Locate the cell with the specified text and output its [x, y] center coordinate. 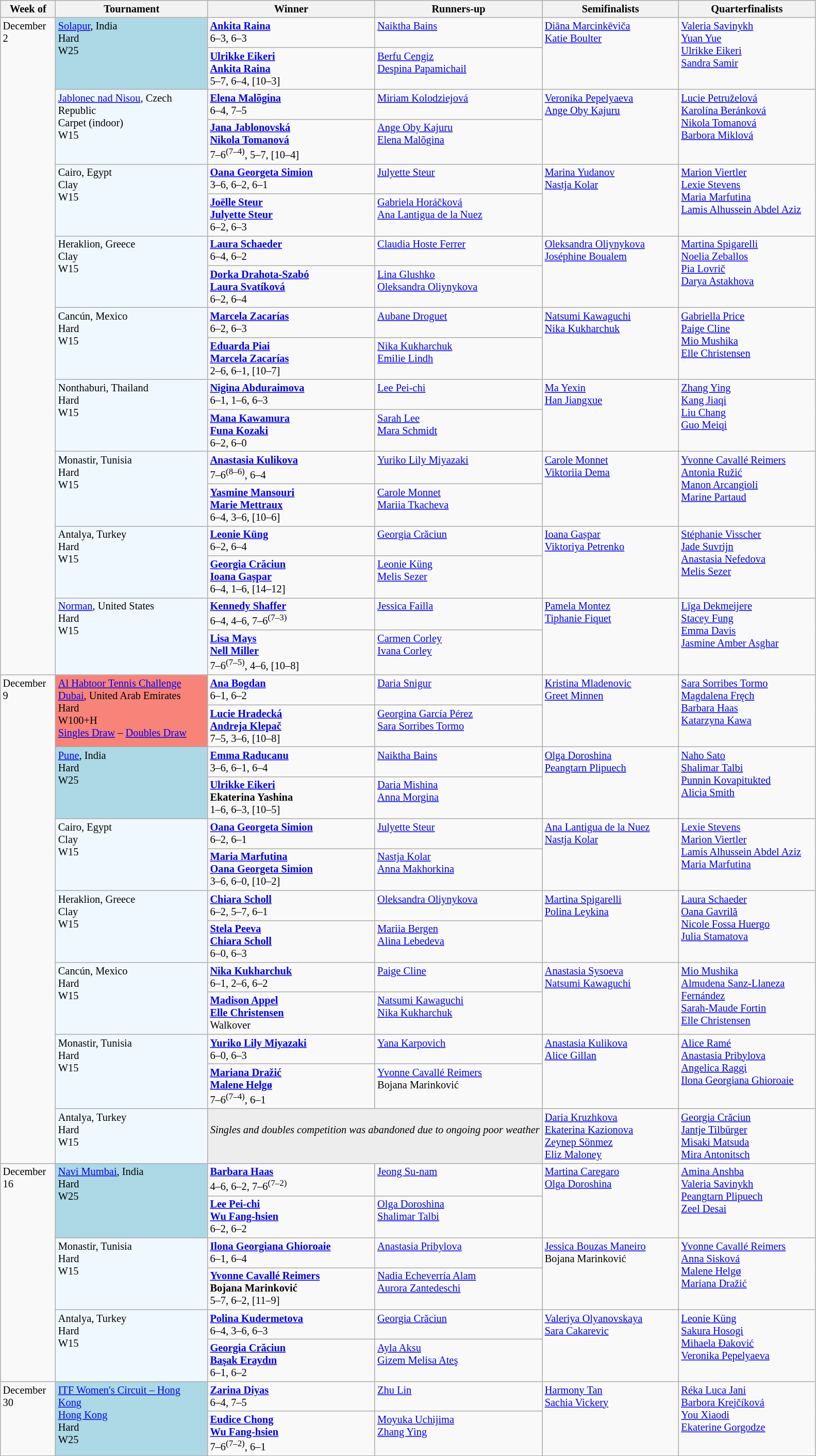
Carole Monnet Viktoriia Dema [610, 489]
Ilona Georgiana Ghioroaie 6–1, 6–4 [292, 1252]
Ayla Aksu Gizem Melisa Ateş [459, 1360]
Pune, India Hard W25 [132, 783]
Navi Mumbai, India Hard W25 [132, 1200]
December 30 [28, 1419]
Naho Sato Shalimar Talbi Punnin Kovapitukted Alicia Smith [747, 783]
Mana Kawamura Funa Kozaki 6–2, 6–0 [292, 431]
Laura Schaeder Oana Gavrilă Nicole Fossa Huergo Julia Stamatova [747, 926]
Harmony Tan Sachia Vickery [610, 1419]
Jessica Failla [459, 614]
Paige Cline [459, 977]
Yvonne Cavallé Reimers Bojana Marinković [459, 1086]
Eduarda Piai Marcela Zacarías 2–6, 6–1, [10–7] [292, 358]
Nika Kukharchuk 6–1, 2–6, 6–2 [292, 977]
Runners-up [459, 9]
Stela Peeva Chiara Scholl 6–0, 6–3 [292, 941]
Amina Anshba Valeria Savinykh Peangtarn Plipuech Zeel Desai [747, 1200]
Yana Karpovich [459, 1049]
Al Habtoor Tennis Challenge Dubai, United Arab Emirates Hard W100+H Singles Draw – Doubles Draw [132, 710]
December 2 [28, 346]
Nigina Abduraimova 6–1, 1–6, 6–3 [292, 394]
Lucie Hradecká Andreja Klepač 7–5, 3–6, [10–8] [292, 726]
Jeong Su-nam [459, 1180]
Norman, United States Hard W15 [132, 636]
Ana Lantigua de la Nuez Nastja Kolar [610, 855]
Nadia Echeverría Alam Aurora Zantedeschi [459, 1288]
Yuriko Lily Miyazaki [459, 467]
Chiara Scholl 6–2, 5–7, 6–1 [292, 905]
Oleksandra Oliynykova [459, 905]
Lexie Stevens Marion Viertler Lamis Alhussein Abdel Aziz Maria Marfutina [747, 855]
Eudice Chong Wu Fang-hsien 7–6(7–2), 6–1 [292, 1433]
Georgia Crăciun Ioana Gașpar 6–4, 1–6, [14–12] [292, 576]
Réka Luca Jani Barbora Krejčíková You Xiaodi Ekaterine Gorgodze [747, 1419]
Berfu Cengiz Despina Papamichail [459, 69]
Daria Kruzhkova Ekaterina Kazionova Zeynep Sönmez Eliz Maloney [610, 1136]
Daria Mishina Anna Morgina [459, 798]
Sarah Lee Mara Schmidt [459, 431]
Polina Kudermetova 6–4, 3–6, 6–3 [292, 1325]
Ana Bogdan 6–1, 6–2 [292, 690]
Stéphanie Visscher Jade Suvrijn Anastasia Nefedova Melis Sezer [747, 562]
Mio Mushika Almudena Sanz-Llaneza Fernández Sarah-Maude Fortin Elle Christensen [747, 998]
Ange Oby Kajuru Elena Malõgina [459, 141]
Solapur, India Hard W25 [132, 54]
Leonie Küng Sakura Hosogi Mihaela Đaković Veronika Pepelyaeva [747, 1346]
Olga Doroshina Peangtarn Plipuech [610, 783]
Georgina García Pérez Sara Sorribes Tormo [459, 726]
Anastasia Kulikova Alice Gillan [610, 1071]
Oana Georgeta Simion 6–2, 6–1 [292, 834]
Leonie Küng 6–2, 6–4 [292, 541]
Oana Georgeta Simion 3–6, 6–2, 6–1 [292, 179]
Georgia Crăciun Başak Eraydın 6–1, 6–2 [292, 1360]
Georgia Crăciun Jantje Tilbürger Misaki Matsuda Mira Antonitsch [747, 1136]
Quarterfinalists [747, 9]
Madison Appel Elle Christensen Walkover [292, 1013]
Lee Pei-chi [459, 394]
Līga Dekmeijere Stacey Fung Emma Davis Jasmine Amber Asghar [747, 636]
Ulrikke Eikeri Ankita Raina 5–7, 6–4, [10–3] [292, 69]
Lisa Mays Nell Miller 7–6(7–5), 4–6, [10–8] [292, 653]
Diāna Marcinkēviča Katie Boulter [610, 54]
Carmen Corley Ivana Corley [459, 653]
Barbara Haas 4–6, 6–2, 7–6(7–2) [292, 1180]
Winner [292, 9]
Nika Kukharchuk Emilie Lindh [459, 358]
Yasmine Mansouri Marie Mettraux 6–4, 3–6, [10–6] [292, 505]
Veronika Pepelyaeva Ange Oby Kajuru [610, 127]
Mariana Dražić Malene Helgø 7–6(7–4), 6–1 [292, 1086]
Week of [28, 9]
Valeria Savinykh Yuan Yue Ulrikke Eikeri Sandra Samir [747, 54]
Daria Snigur [459, 690]
Yvonne Cavallé Reimers Antonia Ružić Manon Arcangioli Marine Partaud [747, 489]
Lina Glushko Oleksandra Oliynykova [459, 287]
Valeriya Olyanovskaya Sara Cakarevic [610, 1346]
Tournament [132, 9]
Kennedy Shaffer 6–4, 4–6, 7–6(7–3) [292, 614]
Lee Pei-chi Wu Fang-hsien 6–2, 6–2 [292, 1217]
Yuriko Lily Miyazaki 6–0, 6–3 [292, 1049]
Miriam Kolodziejová [459, 104]
Nonthaburi, Thailand Hard W15 [132, 416]
Dorka Drahota-Szabó Laura Svatíková 6–2, 6–4 [292, 287]
Zhu Lin [459, 1396]
Olga Doroshina Shalimar Talbi [459, 1217]
Kristina Mladenovic Greet Minnen [610, 710]
Aubane Droguet [459, 323]
Semifinalists [610, 9]
Claudia Hoste Ferrer [459, 251]
Ankita Raina 6–3, 6–3 [292, 32]
Nastja Kolar Anna Makhorkina [459, 869]
Ioana Gașpar Viktoriya Petrenko [610, 562]
Martina Caregaro Olga Doroshina [610, 1200]
December 9 [28, 919]
Sara Sorribes Tormo Magdalena Fręch Barbara Haas Katarzyna Kawa [747, 710]
Maria Marfutina Oana Georgeta Simion 3–6, 6–0, [10–2] [292, 869]
Singles and doubles competition was abandoned due to ongoing poor weather [375, 1136]
December 16 [28, 1272]
Jablonec nad Nisou, Czech Republic Carpet (indoor) W15 [132, 127]
Gabriella Price Paige Cline Mio Mushika Elle Christensen [747, 343]
Lucie Petruželová Karolína Beránková Nikola Tomanová Barbora Miklová [747, 127]
Zarina Diyas 6–4, 7–5 [292, 1396]
Zhang Ying Kang Jiaqi Liu Chang Guo Meiqi [747, 416]
Joëlle Steur Julyette Steur 6–2, 6–3 [292, 215]
Martina Spigarelli Polina Leykina [610, 926]
Martina Spigarelli Noelia Zeballos Pia Lovrič Darya Astakhova [747, 271]
Jessica Bouzas Maneiro Bojana Marinković [610, 1273]
Laura Schaeder 6–4, 6–2 [292, 251]
Pamela Montez Tiphanie Fiquet [610, 636]
Marina Yudanov Nastja Kolar [610, 200]
Alice Ramé Anastasia Pribylova Angelica Raggi Ilona Georgiana Ghioroaie [747, 1071]
Ma Yexin Han Jiangxue [610, 416]
Jana Jablonovská Nikola Tomanová 7–6(7–4), 5–7, [10–4] [292, 141]
Ulrikke Eikeri Ekaterina Yashina 1–6, 6–3, [10–5] [292, 798]
Elena Malõgina 6–4, 7–5 [292, 104]
Emma Raducanu 3–6, 6–1, 6–4 [292, 762]
ITF Women's Circuit – Hong Kong Hong Kong Hard W25 [132, 1419]
Anastasia Sysoeva Natsumi Kawaguchi [610, 998]
Gabriela Horáčková Ana Lantigua de la Nuez [459, 215]
Anastasia Kulikova 7–6(8–6), 6–4 [292, 467]
Moyuka Uchijima Zhang Ying [459, 1433]
Marcela Zacarías 6–2, 6–3 [292, 323]
Leonie Küng Melis Sezer [459, 576]
Anastasia Pribylova [459, 1252]
Yvonne Cavallé Reimers Bojana Marinković 5–7, 6–2, [11–9] [292, 1288]
Oleksandra Oliynykova Joséphine Boualem [610, 271]
Carole Monnet Mariia Tkacheva [459, 505]
Marion Viertler Lexie Stevens Maria Marfutina Lamis Alhussein Abdel Aziz [747, 200]
Yvonne Cavallé Reimers Anna Sisková Malene Helgø Mariana Dražić [747, 1273]
Mariia Bergen Alina Lebedeva [459, 941]
